Return [X, Y] of the center of cell containing provided text 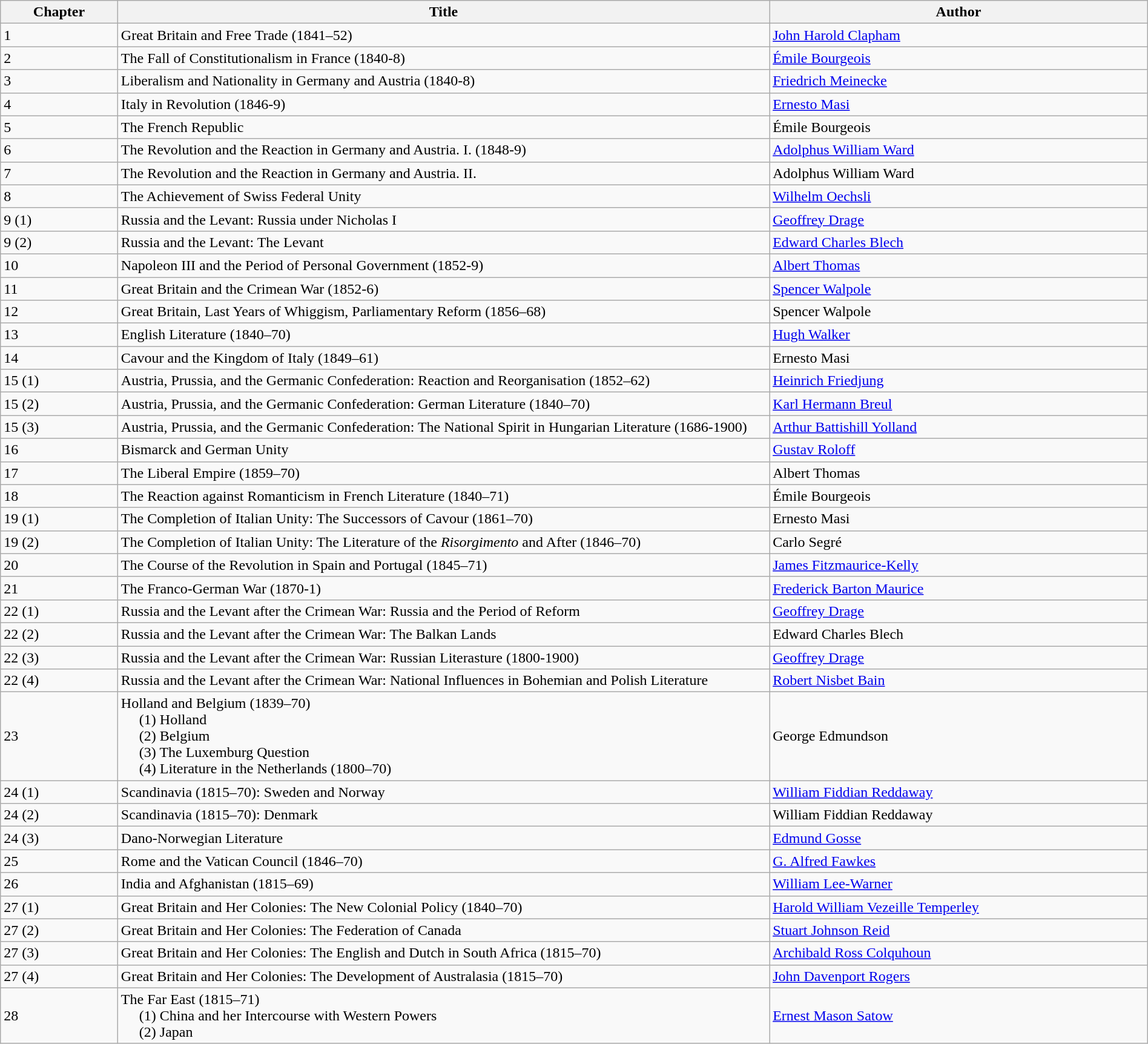
Gustav Roloff [959, 450]
Karl Hermann Breul [959, 404]
Holland and Belgium (1839–70) (1) Holland (2) Belgium (3) The Luxemburg Question (4) Literature in the Netherlands (1800–70) [443, 736]
6 [59, 150]
Austria, Prussia, and the Germanic Confederation: German Literature (1840–70) [443, 404]
Archibald Ross Colquhoun [959, 953]
Title [443, 12]
Great Britain and the Crimean War (1852-6) [443, 289]
English Literature (1840–70) [443, 335]
21 [59, 588]
15 (3) [59, 427]
Austria, Prussia, and the Germanic Confederation: Reaction and Reorganisation (1852–62) [443, 381]
25 [59, 861]
Chapter [59, 12]
Russia and the Levant after the Crimean War: Russian Literasture (1800-1900) [443, 657]
Frederick Barton Maurice [959, 588]
John Harold Clapham [959, 35]
The Fall of Constitutionalism in France (1840-8) [443, 58]
G. Alfred Fawkes [959, 861]
4 [59, 104]
Italy in Revolution (1846-9) [443, 104]
The French Republic [443, 127]
15 (1) [59, 381]
28 [59, 1016]
Rome and the Vatican Council (1846–70) [443, 861]
Russia and the Levant: The Levant [443, 242]
Hugh Walker [959, 335]
27 (3) [59, 953]
Edmund Gosse [959, 838]
Great Britain and Her Colonies: The New Colonial Policy (1840–70) [443, 907]
George Edmundson [959, 736]
Stuart Johnson Reid [959, 930]
John Davenport Rogers [959, 976]
18 [59, 496]
Great Britain, Last Years of Whiggism, Parliamentary Reform (1856–68) [443, 312]
Russia and the Levant after the Crimean War: National Influences in Bohemian and Polish Literature [443, 681]
20 [59, 565]
9 (1) [59, 219]
Arthur Battishill Yolland [959, 427]
The Revolution and the Reaction in Germany and Austria. II. [443, 173]
Russia and the Levant after the Crimean War: The Balkan Lands [443, 634]
James Fitzmaurice-Kelly [959, 565]
Great Britain and Her Colonies: The English and Dutch in South Africa (1815–70) [443, 953]
27 (4) [59, 976]
10 [59, 265]
9 (2) [59, 242]
22 (4) [59, 681]
8 [59, 196]
Austria, Prussia, and the Germanic Confederation: The National Spirit in Hungarian Literature (1686-1900) [443, 427]
William Lee-Warner [959, 884]
Great Britain and Her Colonies: The Development of Australasia (1815–70) [443, 976]
14 [59, 358]
Robert Nisbet Bain [959, 681]
15 (2) [59, 404]
5 [59, 127]
24 (3) [59, 838]
23 [59, 736]
Great Britain and Her Colonies: The Federation of Canada [443, 930]
Friedrich Meinecke [959, 81]
Russia and the Levant after the Crimean War: Russia and the Period of Reform [443, 611]
India and Afghanistan (1815–69) [443, 884]
Cavour and the Kingdom of Italy (1849–61) [443, 358]
Napoleon III and the Period of Personal Government (1852-9) [443, 265]
Wilhelm Oechsli [959, 196]
Liberalism and Nationality in Germany and Austria (1840-8) [443, 81]
17 [59, 473]
Russia and the Levant: Russia under Nicholas I [443, 219]
19 (1) [59, 519]
The Completion of Italian Unity: The Literature of the Risorgimento and After (1846–70) [443, 542]
27 (2) [59, 930]
27 (1) [59, 907]
19 (2) [59, 542]
The Achievement of Swiss Federal Unity [443, 196]
The Reaction against Romanticism in French Literature (1840–71) [443, 496]
Great Britain and Free Trade (1841–52) [443, 35]
The Course of the Revolution in Spain and Portugal (1845–71) [443, 565]
16 [59, 450]
Harold William Vezeille Temperley [959, 907]
Author [959, 12]
Scandinavia (1815–70): Sweden and Norway [443, 792]
24 (2) [59, 815]
2 [59, 58]
7 [59, 173]
Carlo Segré [959, 542]
22 (3) [59, 657]
The Completion of Italian Unity: The Successors of Cavour (1861–70) [443, 519]
1 [59, 35]
26 [59, 884]
3 [59, 81]
The Far East (1815–71) (1) China and her Intercourse with Western Powers (2) Japan [443, 1016]
13 [59, 335]
The Liberal Empire (1859–70) [443, 473]
24 (1) [59, 792]
Heinrich Friedjung [959, 381]
12 [59, 312]
Bismarck and German Unity [443, 450]
Ernest Mason Satow [959, 1016]
Scandinavia (1815–70): Denmark [443, 815]
11 [59, 289]
The Franco-German War (1870-1) [443, 588]
22 (2) [59, 634]
The Revolution and the Reaction in Germany and Austria. I. (1848-9) [443, 150]
Dano-Norwegian Literature [443, 838]
22 (1) [59, 611]
